Search for the cell housing the specified text and yield its [x, y] center coordinate. 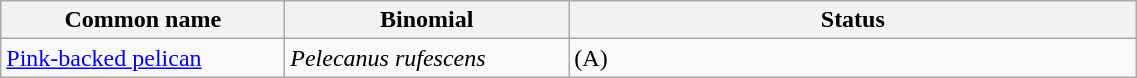
Binomial [427, 20]
Status [853, 20]
Pink-backed pelican [143, 58]
Pelecanus rufescens [427, 58]
(A) [853, 58]
Common name [143, 20]
